Capture the cell that displays the provided text and extract its [x, y] central coordinate. 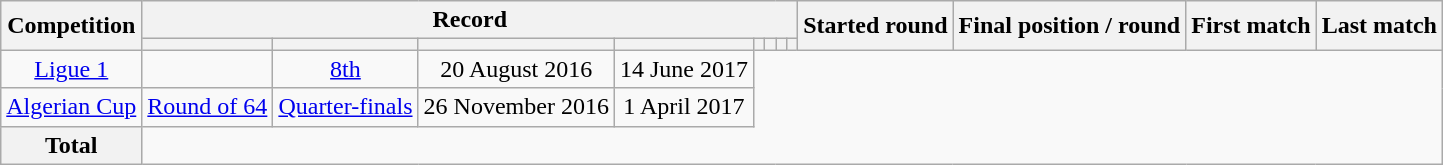
Final position / round [1070, 26]
Started round [876, 26]
Ligue 1 [72, 69]
Round of 64 [208, 107]
1 April 2017 [684, 107]
Algerian Cup [72, 107]
Competition [72, 26]
Last match [1379, 26]
14 June 2017 [684, 69]
20 August 2016 [516, 69]
Total [72, 145]
8th [346, 69]
Record [470, 20]
26 November 2016 [516, 107]
Quarter-finals [346, 107]
First match [1251, 26]
